Search for the cell housing the specified text and yield its (X, Y) center coordinate. 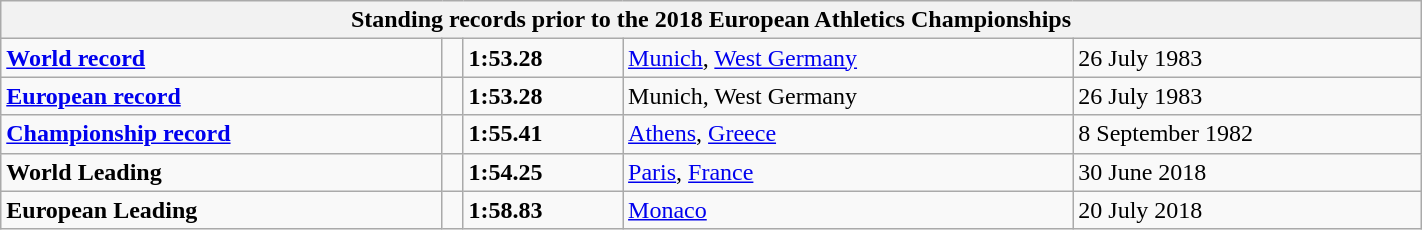
Monaco (848, 210)
Standing records prior to the 2018 European Athletics Championships (711, 20)
1:58.83 (543, 210)
Paris, France (848, 172)
1:55.41 (543, 134)
European record (222, 96)
World Leading (222, 172)
8 September 1982 (1247, 134)
1:54.25 (543, 172)
Championship record (222, 134)
Athens, Greece (848, 134)
World record (222, 58)
European Leading (222, 210)
20 July 2018 (1247, 210)
30 June 2018 (1247, 172)
